For the text-containing cell, return its midpoint in [X, Y] coordinate format. 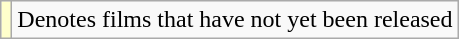
Denotes films that have not yet been released [235, 20]
